Return (x, y) of the center of cell containing provided text 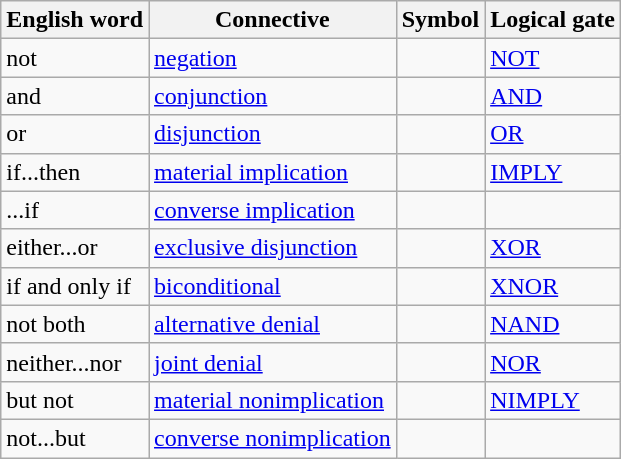
NIMPLY (553, 400)
NOT (553, 58)
XNOR (553, 286)
Symbol (440, 20)
if...then (75, 172)
neither...nor (75, 362)
material implication (273, 172)
not both (75, 324)
or (75, 134)
and (75, 96)
but not (75, 400)
not...but (75, 438)
Logical gate (553, 20)
converse implication (273, 210)
material nonimplication (273, 400)
...if (75, 210)
IMPLY (553, 172)
Connective (273, 20)
if and only if (75, 286)
XOR (553, 248)
not (75, 58)
joint denial (273, 362)
converse nonimplication (273, 438)
exclusive disjunction (273, 248)
OR (553, 134)
alternative denial (273, 324)
disjunction (273, 134)
AND (553, 96)
English word (75, 20)
conjunction (273, 96)
NOR (553, 362)
NAND (553, 324)
biconditional (273, 286)
either...or (75, 248)
negation (273, 58)
